Detect which cell encompasses the target text, then output its [x, y] center coordinate. 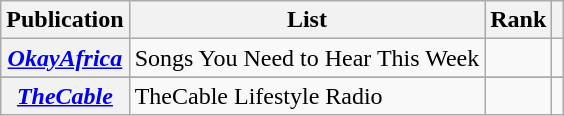
Rank [518, 20]
Songs You Need to Hear This Week [307, 58]
List [307, 20]
Publication [65, 20]
TheCable [65, 96]
TheCable Lifestyle Radio [307, 96]
OkayAfrica [65, 58]
